Search for the cell housing the specified text and yield its [x, y] center coordinate. 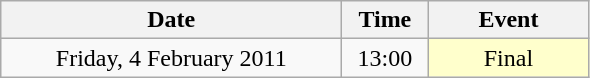
Final [508, 58]
Friday, 4 February 2011 [172, 58]
Time [385, 20]
Event [508, 20]
13:00 [385, 58]
Date [172, 20]
